Return the (X, Y) coordinate for the center point of the cell that contains the specified text.  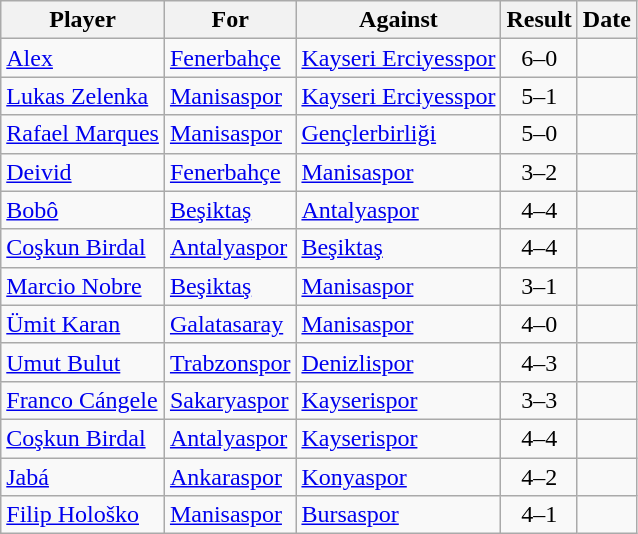
Filip Hološko (83, 515)
Bursaspor (398, 515)
Gençlerbirliği (398, 134)
Deivid (83, 172)
3–3 (539, 400)
Lukas Zelenka (83, 96)
Against (398, 20)
For (230, 20)
3–1 (539, 286)
Ümit Karan (83, 324)
4–1 (539, 515)
5–1 (539, 96)
5–0 (539, 134)
Trabzonspor (230, 362)
Ankaraspor (230, 477)
Alex (83, 58)
Umut Bulut (83, 362)
6–0 (539, 58)
Konyaspor (398, 477)
Date (606, 20)
Bobô (83, 210)
Sakaryaspor (230, 400)
4–3 (539, 362)
Franco Cángele (83, 400)
4–2 (539, 477)
Denizlispor (398, 362)
4–0 (539, 324)
Galatasaray (230, 324)
Jabá (83, 477)
Result (539, 20)
Rafael Marques (83, 134)
3–2 (539, 172)
Player (83, 20)
Marcio Nobre (83, 286)
